Return (X, Y) of the center of cell containing provided text 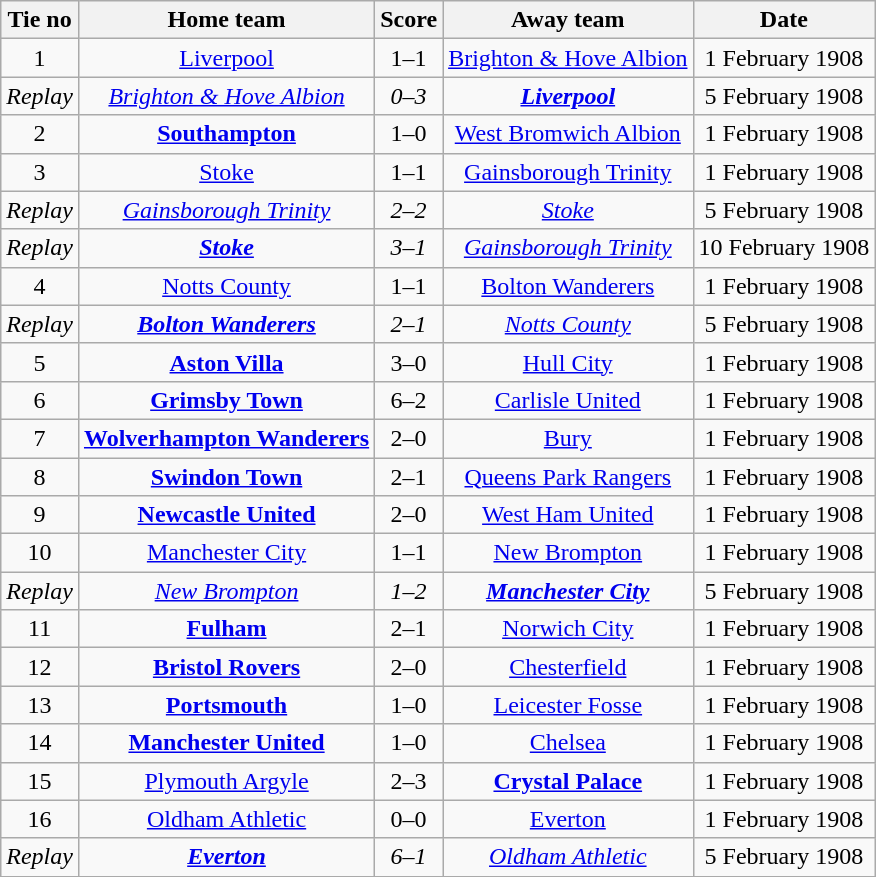
2–2 (409, 210)
11 (40, 629)
14 (40, 743)
4 (40, 286)
7 (40, 438)
Chelsea (568, 743)
West Ham United (568, 515)
6–1 (409, 857)
3–1 (409, 248)
Bury (568, 438)
Away team (568, 20)
2–3 (409, 781)
5 (40, 362)
Bristol Rovers (226, 667)
Grimsby Town (226, 400)
West Bromwich Albion (568, 134)
Tie no (40, 20)
0–0 (409, 819)
6 (40, 400)
Queens Park Rangers (568, 477)
12 (40, 667)
9 (40, 515)
1–2 (409, 591)
Hull City (568, 362)
Portsmouth (226, 705)
Wolverhampton Wanderers (226, 438)
Date (784, 20)
13 (40, 705)
Southampton (226, 134)
Chesterfield (568, 667)
Manchester United (226, 743)
0–3 (409, 96)
Newcastle United (226, 515)
Leicester Fosse (568, 705)
Plymouth Argyle (226, 781)
Home team (226, 20)
Crystal Palace (568, 781)
Fulham (226, 629)
Norwich City (568, 629)
10 (40, 553)
2 (40, 134)
Aston Villa (226, 362)
1 (40, 58)
10 February 1908 (784, 248)
Score (409, 20)
6–2 (409, 400)
8 (40, 477)
Carlisle United (568, 400)
15 (40, 781)
3–0 (409, 362)
16 (40, 819)
3 (40, 172)
Swindon Town (226, 477)
